Return (X, Y) of the center of cell containing provided text 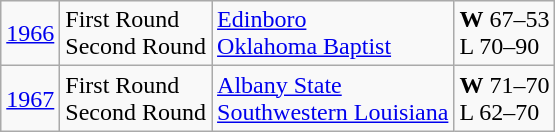
W 67–53L 70–90 (504, 34)
Albany StateSouthwestern Louisiana (333, 98)
W 71–70L 62–70 (504, 98)
1967 (30, 98)
EdinboroOklahoma Baptist (333, 34)
1966 (30, 34)
